Scan for the cell matching the given text and deliver its (X, Y) coordinate at center. 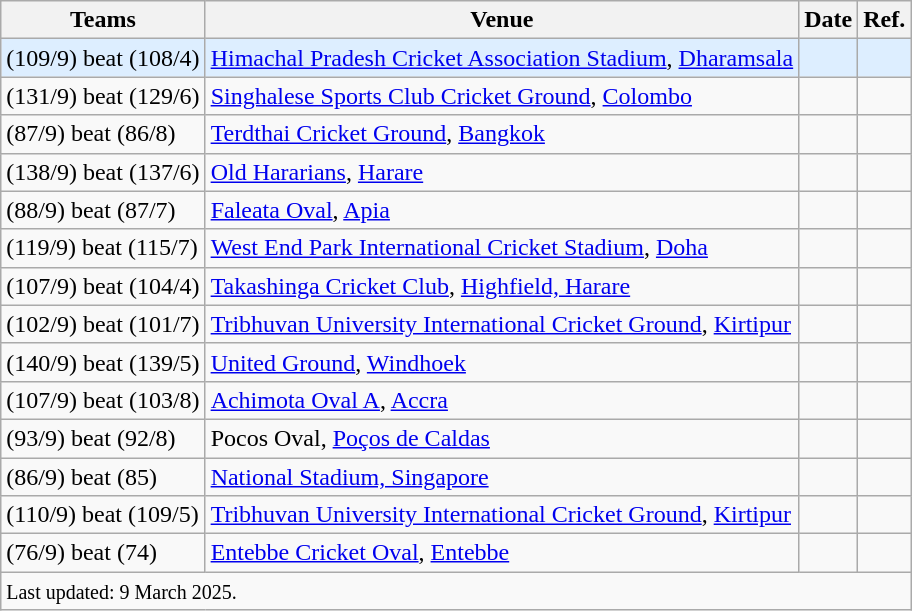
Takashinga Cricket Club, Highfield, Harare (502, 286)
National Stadium, Singapore (502, 477)
(86/9) beat (85) (103, 477)
Terdthai Cricket Ground, Bangkok (502, 134)
(131/9) beat (129/6) (103, 96)
(138/9) beat (137/6) (103, 172)
(140/9) beat (139/5) (103, 362)
(76/9) beat (74) (103, 553)
(87/9) beat (86/8) (103, 134)
Pocos Oval, Poços de Caldas (502, 438)
Faleata Oval, Apia (502, 210)
Venue (502, 20)
Date (828, 20)
(93/9) beat (92/8) (103, 438)
(88/9) beat (87/7) (103, 210)
Himachal Pradesh Cricket Association Stadium, Dharamsala (502, 58)
(107/9) beat (103/8) (103, 400)
West End Park International Cricket Stadium, Doha (502, 248)
Entebbe Cricket Oval, Entebbe (502, 553)
(102/9) beat (101/7) (103, 324)
Ref. (884, 20)
(119/9) beat (115/7) (103, 248)
Last updated: 9 March 2025. (456, 591)
Singhalese Sports Club Cricket Ground, Colombo (502, 96)
(109/9) beat (108/4) (103, 58)
(110/9) beat (109/5) (103, 515)
Teams (103, 20)
United Ground, Windhoek (502, 362)
Achimota Oval A, Accra (502, 400)
Old Hararians, Harare (502, 172)
(107/9) beat (104/4) (103, 286)
